Pinpoint the cell where the given text exists, returning its [x, y] midpoint coordinate. 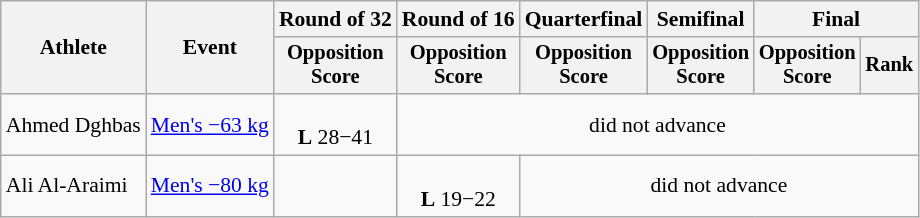
Round of 16 [458, 19]
Rank [890, 66]
L 19−22 [458, 186]
L 28−41 [336, 124]
Ali Al-Araimi [74, 186]
Men's −80 kg [210, 186]
Ahmed Dghbas [74, 124]
Final [836, 19]
Semifinal [700, 19]
Event [210, 48]
Athlete [74, 48]
Men's −63 kg [210, 124]
Round of 32 [336, 19]
Quarterfinal [584, 19]
